Return the [x, y] coordinate for the center point of the cell that contains the specified text.  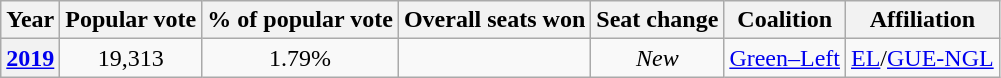
Green–Left [785, 58]
2019 [30, 58]
Popular vote [131, 20]
EL/GUE-NGL [923, 58]
Overall seats won [494, 20]
% of popular vote [300, 20]
1.79% [300, 58]
Year [30, 20]
Affiliation [923, 20]
New [658, 58]
19,313 [131, 58]
Coalition [785, 20]
Seat change [658, 20]
